Identify which cell holds the provided text, then report its (x, y) central coordinate. 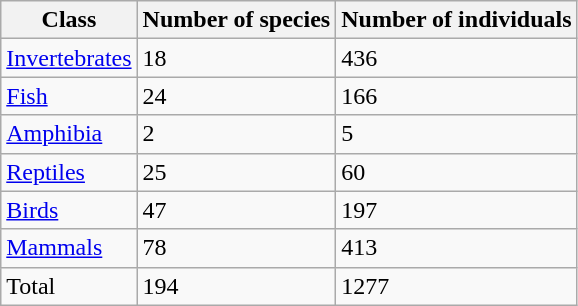
Mammals (69, 248)
413 (456, 248)
25 (236, 172)
Number of species (236, 20)
5 (456, 134)
166 (456, 96)
194 (236, 286)
1277 (456, 286)
197 (456, 210)
2 (236, 134)
Class (69, 20)
18 (236, 58)
78 (236, 248)
Amphibia (69, 134)
Number of individuals (456, 20)
Birds (69, 210)
Total (69, 286)
24 (236, 96)
436 (456, 58)
47 (236, 210)
Reptiles (69, 172)
60 (456, 172)
Fish (69, 96)
Invertebrates (69, 58)
